Provide the (x, y) coordinate of the cell's center where the given text is located.  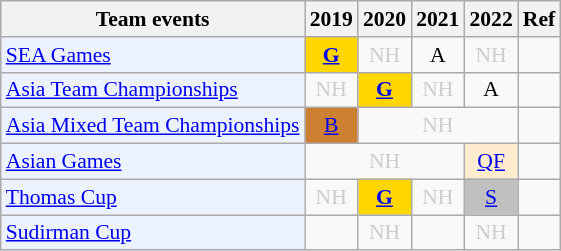
Team events (153, 19)
2019 (332, 19)
2022 (490, 19)
S (490, 197)
2020 (384, 19)
Ref (539, 19)
SEA Games (153, 55)
Sudirman Cup (153, 233)
B (332, 126)
Asia Mixed Team Championships (153, 126)
QF (490, 162)
2021 (438, 19)
Asia Team Championships (153, 90)
Asian Games (153, 162)
Thomas Cup (153, 197)
